Provide the (x, y) coordinate of the cell's center where the given text is located.  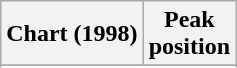
Chart (1998) (72, 34)
Peakposition (189, 34)
